Scan for the cell matching the given text and deliver its [x, y] coordinate at center. 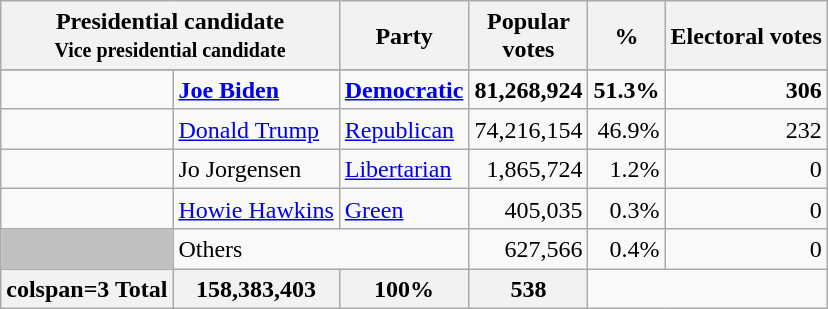
1,865,724 [528, 169]
Joe Biden [256, 89]
Party [404, 36]
Democratic [404, 89]
627,566 [528, 249]
51.3% [626, 89]
Green [404, 209]
Electoral votes [746, 36]
100% [404, 289]
1.2% [626, 169]
Presidential candidateVice presidential candidate [170, 36]
405,035 [528, 209]
158,383,403 [256, 289]
Howie Hawkins [256, 209]
538 [528, 289]
Others [321, 249]
Jo Jorgensen [256, 169]
Republican [404, 129]
colspan=3 Total [87, 289]
74,216,154 [528, 129]
Donald Trump [256, 129]
Popularvotes [528, 36]
306 [746, 89]
0.3% [626, 209]
Libertarian [404, 169]
0.4% [626, 249]
46.9% [626, 129]
81,268,924 [528, 89]
% [626, 36]
232 [746, 129]
